Capture the cell that displays the provided text and extract its (X, Y) central coordinate. 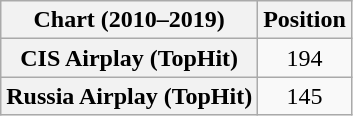
Chart (2010–2019) (130, 20)
Russia Airplay (TopHit) (130, 96)
CIS Airplay (TopHit) (130, 58)
194 (305, 58)
145 (305, 96)
Position (305, 20)
